Detect which cell encompasses the target text, then output its (x, y) center coordinate. 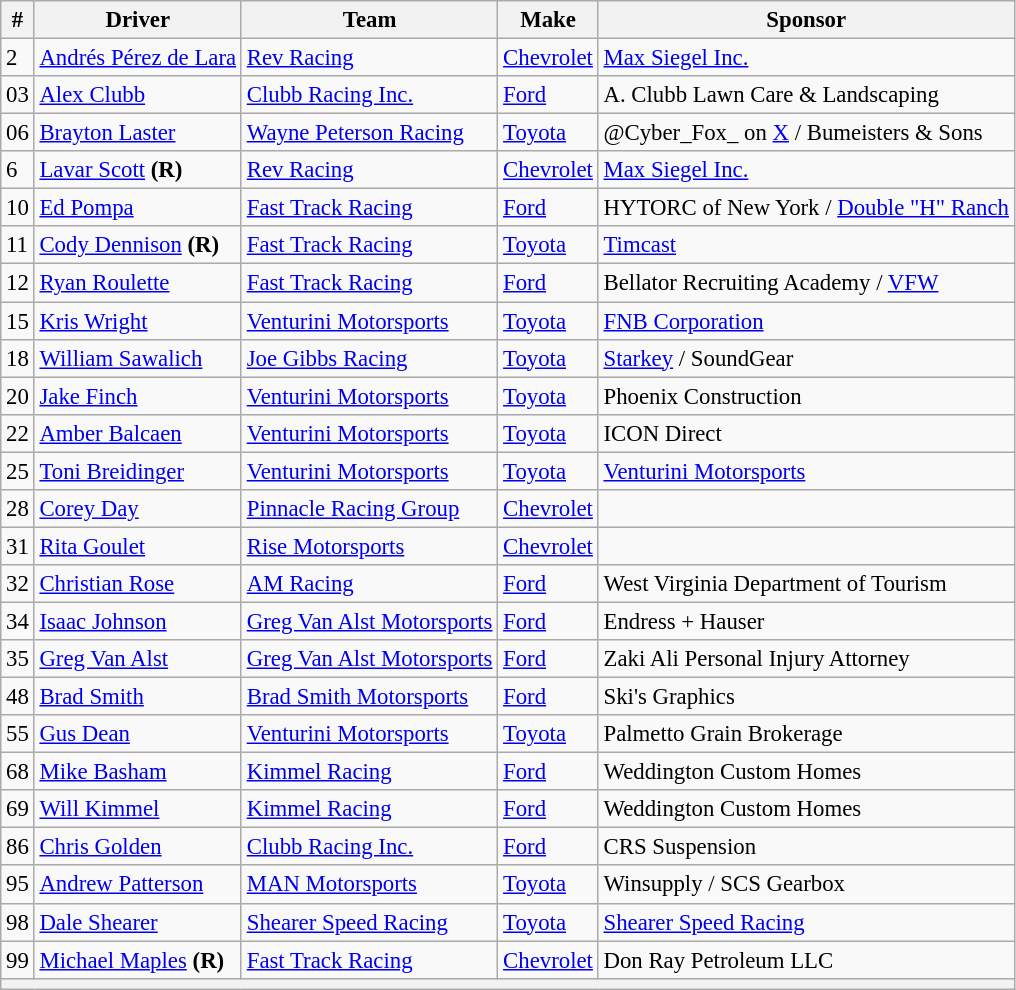
FNB Corporation (806, 321)
86 (18, 847)
06 (18, 133)
2 (18, 58)
Joe Gibbs Racing (369, 358)
Zaki Ali Personal Injury Attorney (806, 659)
32 (18, 584)
Team (369, 20)
Pinnacle Racing Group (369, 509)
Brad Smith Motorsports (369, 697)
95 (18, 885)
Will Kimmel (138, 809)
Kris Wright (138, 321)
Isaac Johnson (138, 621)
Michael Maples (R) (138, 960)
William Sawalich (138, 358)
68 (18, 772)
Winsupply / SCS Gearbox (806, 885)
Lavar Scott (R) (138, 170)
Rita Goulet (138, 546)
98 (18, 922)
03 (18, 95)
MAN Motorsports (369, 885)
Don Ray Petroleum LLC (806, 960)
31 (18, 546)
Wayne Peterson Racing (369, 133)
34 (18, 621)
# (18, 20)
69 (18, 809)
Alex Clubb (138, 95)
A. Clubb Lawn Care & Landscaping (806, 95)
12 (18, 283)
West Virginia Department of Tourism (806, 584)
20 (18, 396)
Andrés Pérez de Lara (138, 58)
25 (18, 471)
HYTORC of New York / Double "H" Ranch (806, 208)
Jake Finch (138, 396)
28 (18, 509)
Brayton Laster (138, 133)
Endress + Hauser (806, 621)
Dale Shearer (138, 922)
Corey Day (138, 509)
AM Racing (369, 584)
Bellator Recruiting Academy / VFW (806, 283)
18 (18, 358)
ICON Direct (806, 433)
Palmetto Grain Brokerage (806, 734)
Rise Motorsports (369, 546)
Christian Rose (138, 584)
@Cyber_Fox_ on X / Bumeisters & Sons (806, 133)
11 (18, 245)
CRS Suspension (806, 847)
99 (18, 960)
48 (18, 697)
Gus Dean (138, 734)
Phoenix Construction (806, 396)
Starkey / SoundGear (806, 358)
Ryan Roulette (138, 283)
15 (18, 321)
Timcast (806, 245)
6 (18, 170)
Sponsor (806, 20)
Brad Smith (138, 697)
Chris Golden (138, 847)
Mike Basham (138, 772)
Amber Balcaen (138, 433)
Greg Van Alst (138, 659)
55 (18, 734)
22 (18, 433)
35 (18, 659)
Cody Dennison (R) (138, 245)
Ed Pompa (138, 208)
Make (548, 20)
Toni Breidinger (138, 471)
Driver (138, 20)
Ski's Graphics (806, 697)
Andrew Patterson (138, 885)
10 (18, 208)
